Provide the [x, y] coordinate of the cell's center where the given text is located.  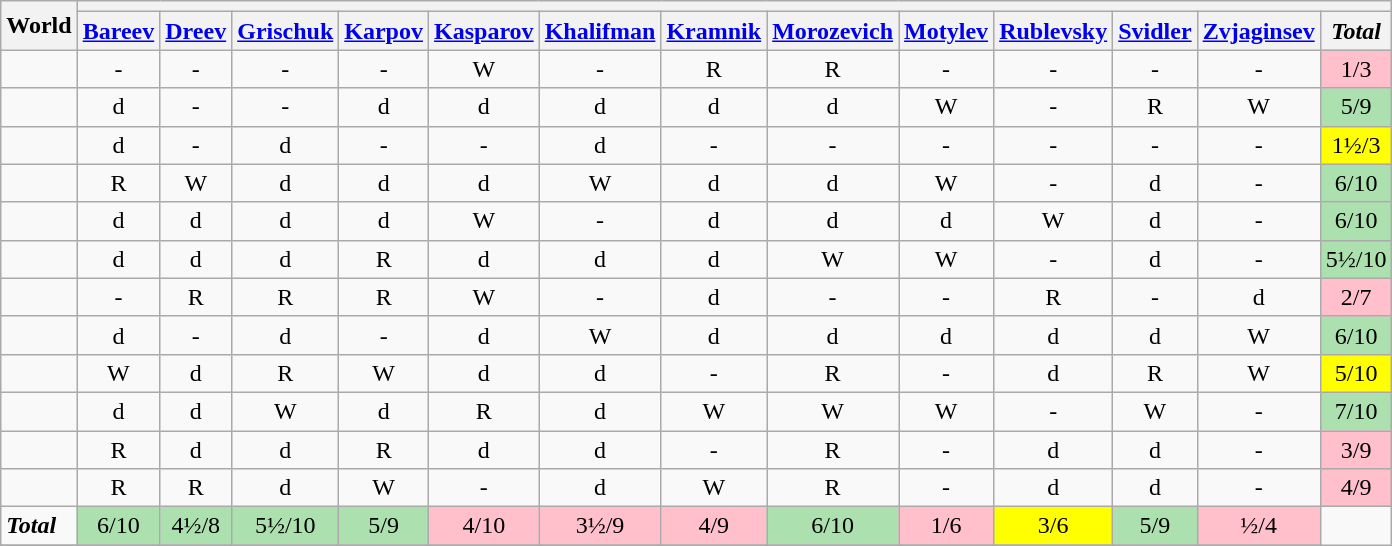
Karpov [384, 31]
1/3 [1356, 69]
5/10 [1356, 373]
4/10 [484, 526]
Svidler [1155, 31]
3/9 [1356, 449]
Zvjaginsev [1258, 31]
Khalifman [600, 31]
1/6 [946, 526]
Kasparov [484, 31]
Morozevich [833, 31]
2/7 [1356, 297]
3/6 [1054, 526]
Motylev [946, 31]
Grischuk [286, 31]
3½/9 [600, 526]
Rublevsky [1054, 31]
4½/8 [196, 526]
World [39, 26]
Kramnik [714, 31]
7/10 [1356, 411]
Bareev [118, 31]
½/4 [1258, 526]
Dreev [196, 31]
1½/3 [1356, 145]
